Return (X, Y) of the center of cell containing provided text 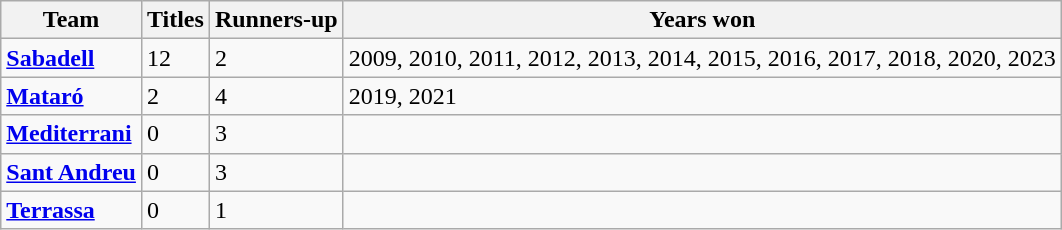
Mataró (72, 96)
12 (175, 58)
1 (276, 210)
Years won (702, 20)
Sabadell (72, 58)
Mediterrani (72, 134)
2019, 2021 (702, 96)
2009, 2010, 2011, 2012, 2013, 2014, 2015, 2016, 2017, 2018, 2020, 2023 (702, 58)
Terrassa (72, 210)
Titles (175, 20)
Sant Andreu (72, 172)
Runners-up (276, 20)
4 (276, 96)
Team (72, 20)
